Return [x, y] of the center of cell containing provided text 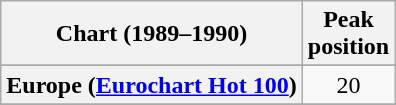
Peakposition [348, 34]
Chart (1989–1990) [152, 34]
20 [348, 85]
Europe (Eurochart Hot 100) [152, 85]
